Return the [x, y] coordinate for the center point of the cell that contains the specified text.  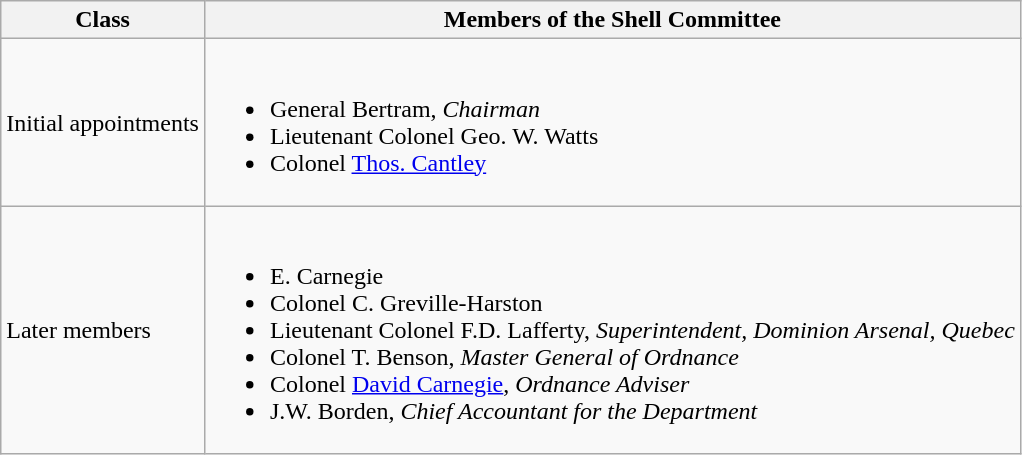
General Bertram, ChairmanLieutenant Colonel Geo. W. WattsColonel Thos. Cantley [612, 122]
Members of the Shell Committee [612, 20]
Class [103, 20]
Initial appointments [103, 122]
Later members [103, 330]
